Identify which cell holds the provided text, then report its [x, y] central coordinate. 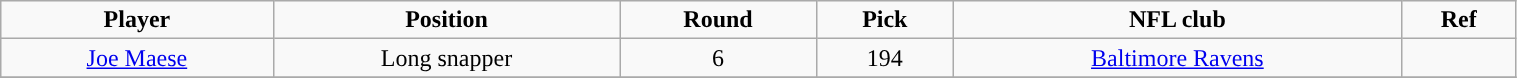
NFL club [1178, 20]
Joe Maese [137, 58]
194 [884, 58]
Baltimore Ravens [1178, 58]
Position [446, 20]
Pick [884, 20]
Ref [1458, 20]
Long snapper [446, 58]
Round [718, 20]
Player [137, 20]
6 [718, 58]
